Provide the (X, Y) coordinate of the cell's center where the given text is located.  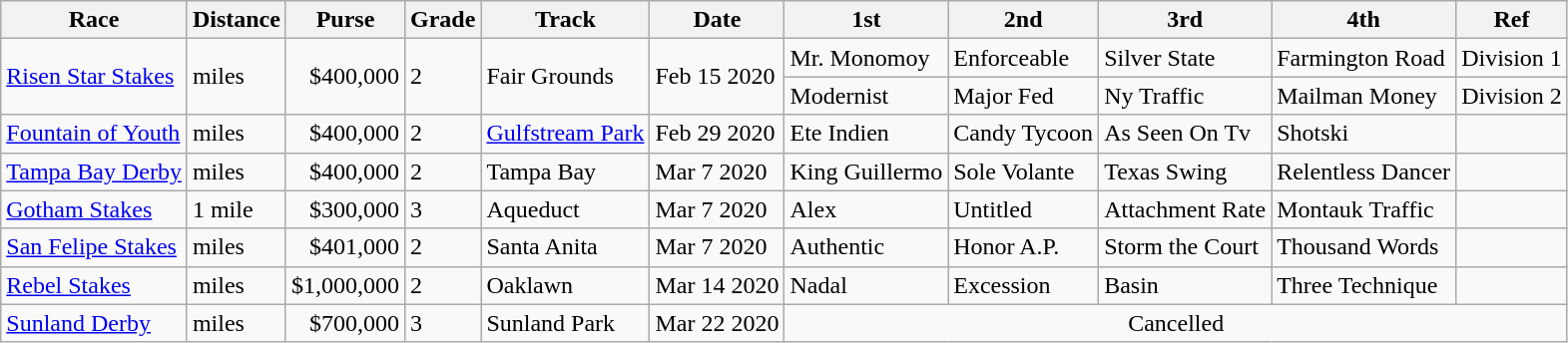
Distance (236, 20)
Ete Indien (866, 134)
Mar 22 2020 (717, 323)
Feb 15 2020 (717, 77)
2nd (1024, 20)
Major Fed (1024, 96)
Aqueduct (565, 209)
Sunland Derby (94, 323)
Risen Star Stakes (94, 77)
Ref (1512, 20)
As Seen On Tv (1186, 134)
Tampa Bay (565, 171)
San Felipe Stakes (94, 247)
Nadal (866, 285)
Silver State (1186, 58)
Feb 29 2020 (717, 134)
Sunland Park (565, 323)
Track (565, 20)
4th (1363, 20)
Thousand Words (1363, 247)
$1,000,000 (345, 285)
King Guillermo (866, 171)
Three Technique (1363, 285)
Montauk Traffic (1363, 209)
Modernist (866, 96)
Mr. Monomoy (866, 58)
Division 2 (1512, 96)
1 mile (236, 209)
Attachment Rate (1186, 209)
Mar 14 2020 (717, 285)
Farmington Road (1363, 58)
Mailman Money (1363, 96)
Alex (866, 209)
$401,000 (345, 247)
Division 1 (1512, 58)
Date (717, 20)
$700,000 (345, 323)
Tampa Bay Derby (94, 171)
Gulfstream Park (565, 134)
Cancelled (1176, 323)
Authentic (866, 247)
Rebel Stakes (94, 285)
Untitled (1024, 209)
Excession (1024, 285)
Santa Anita (565, 247)
Grade (443, 20)
Honor A.P. (1024, 247)
Fair Grounds (565, 77)
Gotham Stakes (94, 209)
Oaklawn (565, 285)
Purse (345, 20)
Relentless Dancer (1363, 171)
Race (94, 20)
Ny Traffic (1186, 96)
Basin (1186, 285)
1st (866, 20)
$300,000 (345, 209)
Fountain of Youth (94, 134)
Candy Tycoon (1024, 134)
Texas Swing (1186, 171)
Enforceable (1024, 58)
Sole Volante (1024, 171)
Storm the Court (1186, 247)
Shotski (1363, 134)
3rd (1186, 20)
